Extract the (x, y) coordinate from the center of the cell holding the provided text.  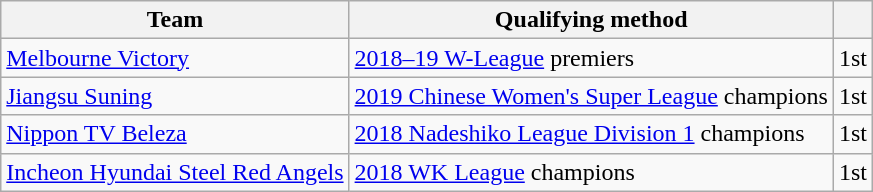
Melbourne Victory (175, 58)
2018 WK League champions (591, 172)
Nippon TV Beleza (175, 134)
Team (175, 20)
Qualifying method (591, 20)
2019 Chinese Women's Super League champions (591, 96)
Jiangsu Suning (175, 96)
2018–19 W-League premiers (591, 58)
2018 Nadeshiko League Division 1 champions (591, 134)
Incheon Hyundai Steel Red Angels (175, 172)
